Provide the [X, Y] coordinate of the cell's center where the given text is located.  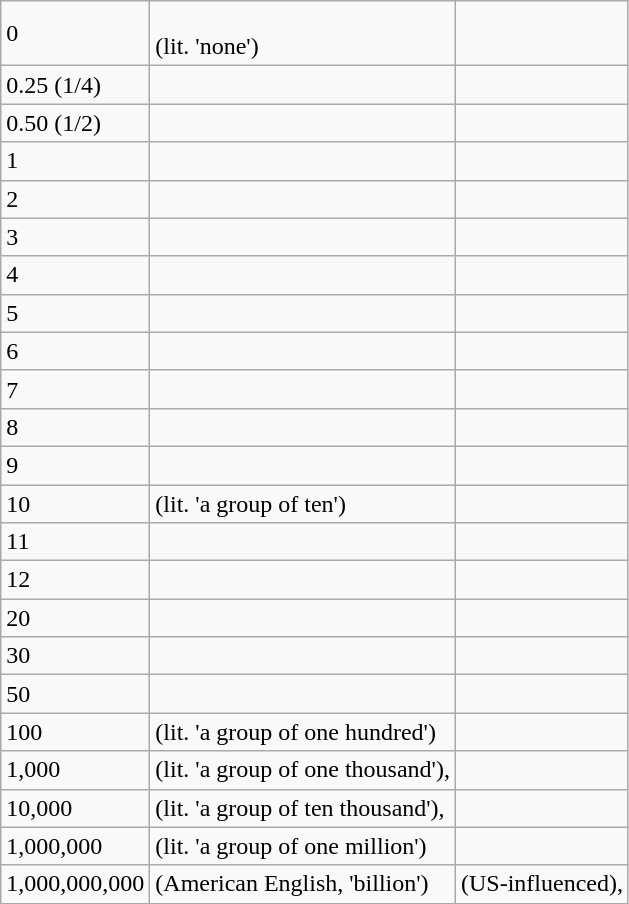
(US-influenced), [542, 884]
4 [76, 275]
(lit. 'a group of ten') [303, 503]
(lit. 'a group of one hundred') [303, 732]
11 [76, 542]
1,000 [76, 770]
0.50 (1/2) [76, 123]
1 [76, 161]
9 [76, 465]
12 [76, 580]
8 [76, 427]
3 [76, 237]
5 [76, 313]
30 [76, 656]
6 [76, 351]
(lit. 'a group of ten thousand'), [303, 808]
20 [76, 618]
2 [76, 199]
7 [76, 389]
(lit. 'a group of one million') [303, 846]
100 [76, 732]
(American English, 'billion') [303, 884]
1,000,000 [76, 846]
10 [76, 503]
50 [76, 694]
1,000,000,000 [76, 884]
10,000 [76, 808]
(lit. 'none') [303, 34]
(lit. 'a group of one thousand'), [303, 770]
0.25 (1/4) [76, 85]
0 [76, 34]
